Return (x, y) of the center of cell containing provided text 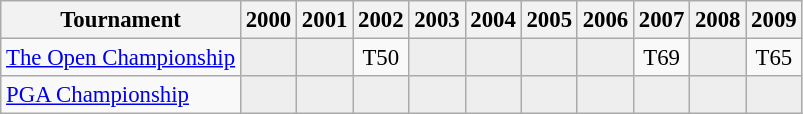
2008 (718, 20)
T69 (661, 58)
The Open Championship (121, 58)
2000 (268, 20)
2007 (661, 20)
2002 (381, 20)
2001 (325, 20)
PGA Championship (121, 95)
2004 (493, 20)
Tournament (121, 20)
T65 (774, 58)
T50 (381, 58)
2003 (437, 20)
2006 (605, 20)
2009 (774, 20)
2005 (549, 20)
